Scan for the cell matching the given text and deliver its (x, y) coordinate at center. 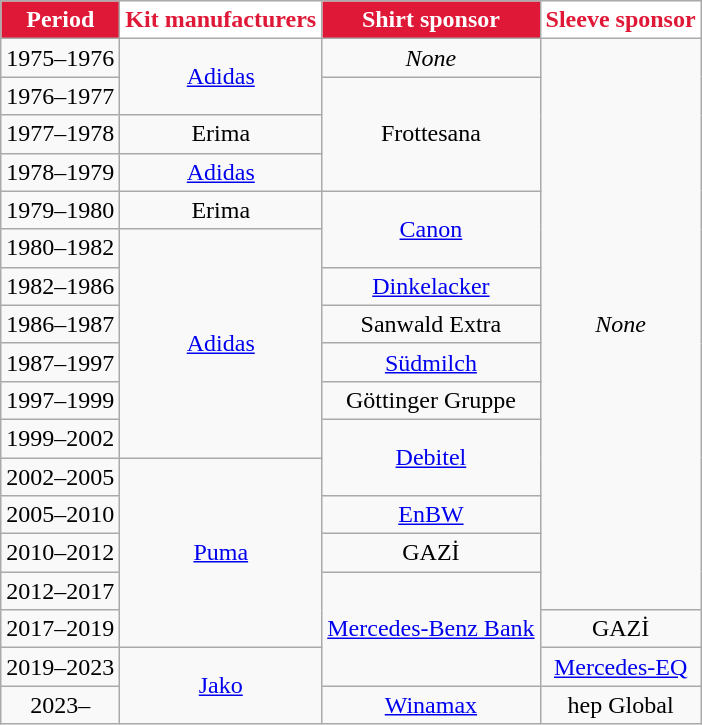
2017–2019 (60, 629)
1975–1976 (60, 58)
2010–2012 (60, 553)
Sleeve sponsor (620, 20)
2005–2010 (60, 515)
Südmilch (431, 362)
Jako (221, 686)
Dinkelacker (431, 286)
hep Global (620, 705)
1979–1980 (60, 210)
1987–1997 (60, 362)
1980–1982 (60, 248)
2002–2005 (60, 477)
Mercedes-Benz Bank (431, 629)
2019–2023 (60, 667)
1999–2002 (60, 438)
Frottesana (431, 134)
Winamax (431, 705)
Canon (431, 229)
Sanwald Extra (431, 324)
Period (60, 20)
2012–2017 (60, 591)
1982–1986 (60, 286)
Debitel (431, 457)
Göttinger Gruppe (431, 400)
1997–1999 (60, 400)
1978–1979 (60, 172)
1976–1977 (60, 96)
1977–1978 (60, 134)
EnBW (431, 515)
2023– (60, 705)
Puma (221, 553)
1986–1987 (60, 324)
Mercedes-EQ (620, 667)
Kit manufacturers (221, 20)
Shirt sponsor (431, 20)
